Capture the cell that displays the provided text and extract its (x, y) central coordinate. 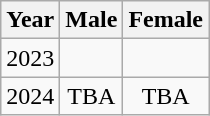
Female (166, 20)
2024 (30, 96)
Male (92, 20)
Year (30, 20)
2023 (30, 58)
